Output the [x, y] coordinate of the center of the cell containing the given text.  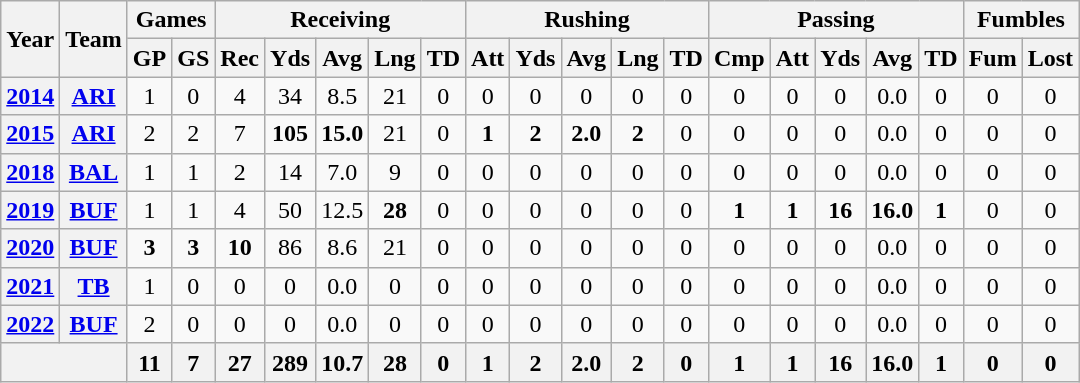
10.7 [342, 362]
50 [290, 210]
11 [149, 362]
2014 [30, 96]
8.6 [342, 248]
7.0 [342, 172]
2020 [30, 248]
9 [395, 172]
Rushing [588, 20]
34 [290, 96]
289 [290, 362]
86 [290, 248]
2015 [30, 134]
14 [290, 172]
Cmp [739, 58]
15.0 [342, 134]
Year [30, 39]
TB [94, 286]
27 [240, 362]
Team [94, 39]
105 [290, 134]
2018 [30, 172]
2019 [30, 210]
Receiving [340, 20]
2021 [30, 286]
2022 [30, 324]
Lost [1050, 58]
8.5 [342, 96]
Passing [836, 20]
Fumbles [1020, 20]
BAL [94, 172]
Fum [992, 58]
Games [170, 20]
GP [149, 58]
12.5 [342, 210]
GS [194, 58]
Rec [240, 58]
10 [240, 248]
